Scan for the cell matching the given text and deliver its (X, Y) coordinate at center. 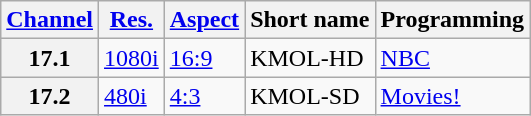
17.2 (50, 96)
Aspect (204, 20)
1080i (132, 58)
KMOL-HD (310, 58)
Movies! (452, 96)
Res. (132, 20)
480i (132, 96)
NBC (452, 58)
KMOL-SD (310, 96)
Channel (50, 20)
Short name (310, 20)
17.1 (50, 58)
16:9 (204, 58)
Programming (452, 20)
4:3 (204, 96)
